Output the (x, y) coordinate of the center of the cell containing the given text.  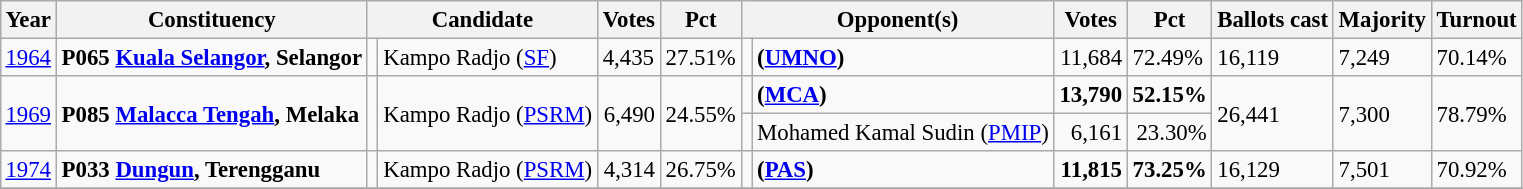
Mohamed Kamal Sudin (PMIP) (903, 133)
Kampo Radjo (SF) (488, 57)
7,249 (1382, 57)
73.25% (1170, 170)
Turnout (1476, 20)
70.92% (1476, 170)
(UMNO) (903, 57)
52.15% (1170, 95)
78.79% (1476, 114)
24.55% (700, 114)
P065 Kuala Selangor, Selangor (212, 57)
72.49% (1170, 57)
1974 (28, 170)
13,790 (1090, 95)
16,119 (1272, 57)
(PAS) (903, 170)
27.51% (700, 57)
11,815 (1090, 170)
P033 Dungun, Terengganu (212, 170)
11,684 (1090, 57)
Candidate (482, 20)
6,490 (628, 114)
P085 Malacca Tengah, Melaka (212, 114)
Opponent(s) (898, 20)
1964 (28, 57)
Constituency (212, 20)
4,314 (628, 170)
70.14% (1476, 57)
6,161 (1090, 133)
Ballots cast (1272, 20)
Majority (1382, 20)
16,129 (1272, 170)
4,435 (628, 57)
26,441 (1272, 114)
23.30% (1170, 133)
(MCA) (903, 95)
1969 (28, 114)
Year (28, 20)
7,300 (1382, 114)
26.75% (700, 170)
7,501 (1382, 170)
